Provide the [X, Y] coordinate of the cell's center where the given text is located.  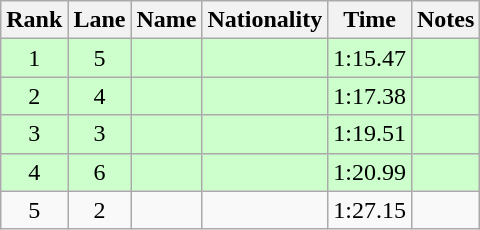
1:20.99 [370, 172]
Lane [100, 20]
Name [166, 20]
1:15.47 [370, 58]
1:17.38 [370, 96]
1:19.51 [370, 134]
Time [370, 20]
1:27.15 [370, 210]
Notes [445, 20]
6 [100, 172]
1 [34, 58]
Rank [34, 20]
Nationality [265, 20]
